For the text-containing cell, return its midpoint in (x, y) coordinate format. 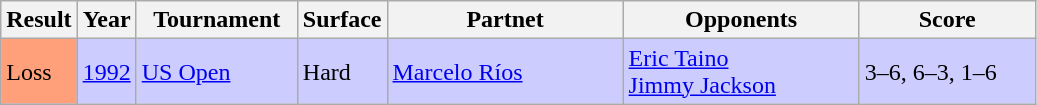
3–6, 6–3, 1–6 (947, 72)
Score (947, 20)
Year (106, 20)
Marcelo Ríos (505, 72)
Opponents (741, 20)
Result (39, 20)
Tournament (216, 20)
US Open (216, 72)
Loss (39, 72)
Eric Taino Jimmy Jackson (741, 72)
Partnet (505, 20)
Hard (342, 72)
1992 (106, 72)
Surface (342, 20)
